Find where the given text appears and provide that cell's center as [x, y] coordinate. 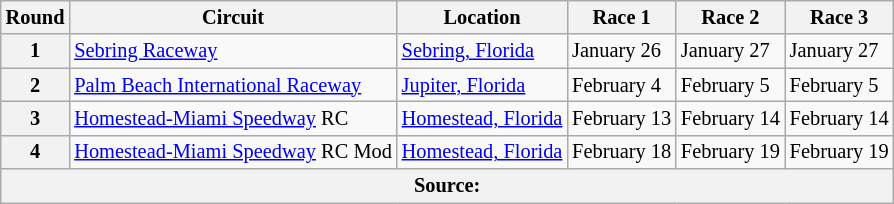
February 4 [622, 85]
February 18 [622, 152]
1 [36, 51]
Sebring, Florida [482, 51]
Homestead-Miami Speedway RC Mod [232, 152]
4 [36, 152]
Race 1 [622, 17]
February 13 [622, 118]
January 26 [622, 51]
Sebring Raceway [232, 51]
Race 3 [840, 17]
Location [482, 17]
Palm Beach International Raceway [232, 85]
Jupiter, Florida [482, 85]
Race 2 [730, 17]
Round [36, 17]
2 [36, 85]
Circuit [232, 17]
3 [36, 118]
Source: [448, 186]
Homestead-Miami Speedway RC [232, 118]
